Detect which cell encompasses the target text, then output its (X, Y) center coordinate. 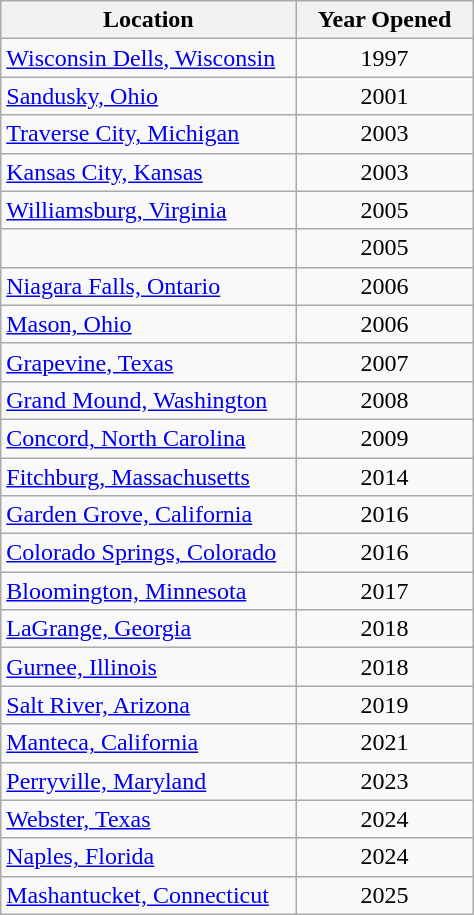
2019 (384, 705)
Year Opened (384, 20)
Colorado Springs, Colorado (148, 553)
2017 (384, 591)
1997 (384, 58)
2007 (384, 362)
Grapevine, Texas (148, 362)
2001 (384, 96)
2021 (384, 743)
Kansas City, Kansas (148, 172)
Sandusky, Ohio (148, 96)
Salt River, Arizona (148, 705)
Manteca, California (148, 743)
2025 (384, 895)
Williamsburg, Virginia (148, 210)
Naples, Florida (148, 857)
Location (148, 20)
2023 (384, 781)
Wisconsin Dells, Wisconsin (148, 58)
Bloomington, Minnesota (148, 591)
Perryville, Maryland (148, 781)
Niagara Falls, Ontario (148, 286)
Webster, Texas (148, 819)
Traverse City, Michigan (148, 134)
2008 (384, 400)
Concord, North Carolina (148, 438)
Gurnee, Illinois (148, 667)
2009 (384, 438)
Garden Grove, California (148, 515)
Mason, Ohio (148, 324)
LaGrange, Georgia (148, 629)
Fitchburg, Massachusetts (148, 477)
2014 (384, 477)
Grand Mound, Washington (148, 400)
Mashantucket, Connecticut (148, 895)
